Determine the (X, Y) coordinate at the center of the cell enclosing the given text.  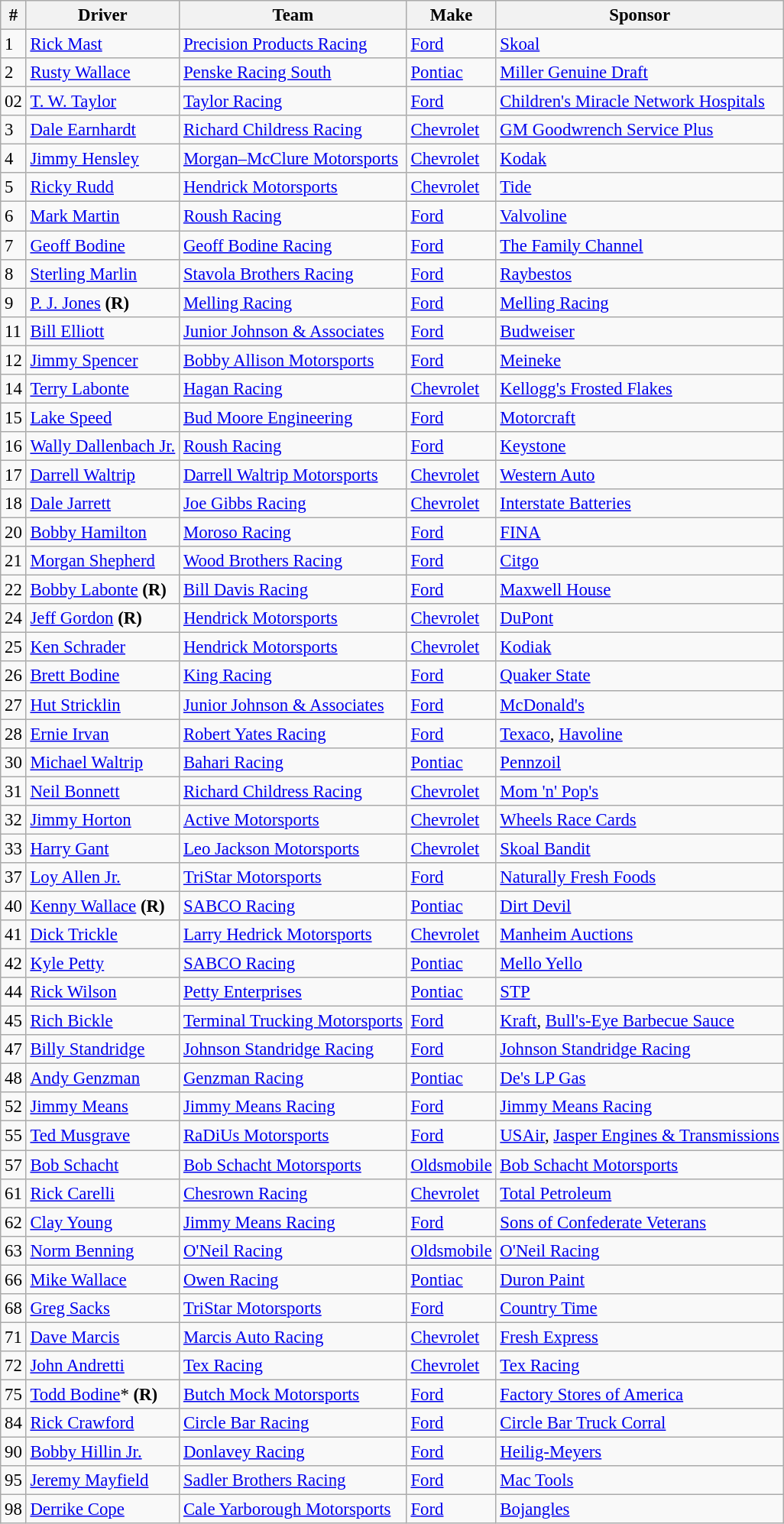
Wood Brothers Racing (293, 561)
Kodiak (640, 647)
Norm Benning (102, 1250)
5 (14, 187)
Robert Yates Racing (293, 734)
33 (14, 848)
Greg Sacks (102, 1308)
Taylor Racing (293, 102)
Kraft, Bull's-Eye Barbecue Sauce (640, 1021)
8 (14, 274)
Bobby Labonte (R) (102, 590)
45 (14, 1021)
Bobby Hillin Jr. (102, 1452)
95 (14, 1480)
Bill Davis Racing (293, 590)
Jimmy Hensley (102, 159)
DuPont (640, 618)
Hut Stricklin (102, 705)
66 (14, 1279)
Bobby Allison Motorsports (293, 360)
Rick Carelli (102, 1193)
Dale Jarrett (102, 504)
Bojangles (640, 1509)
Bill Elliott (102, 331)
Morgan–McClure Motorsports (293, 159)
Kodak (640, 159)
15 (14, 417)
Active Motorsports (293, 820)
9 (14, 303)
Hagan Racing (293, 389)
Moroso Racing (293, 533)
Rick Wilson (102, 992)
30 (14, 762)
63 (14, 1250)
Joe Gibbs Racing (293, 504)
Meineke (640, 360)
Darrell Waltrip Motorsports (293, 475)
USAir, Jasper Engines & Transmissions (640, 1136)
Clay Young (102, 1222)
68 (14, 1308)
Total Petroleum (640, 1193)
Dave Marcis (102, 1337)
T. W. Taylor (102, 102)
Duron Paint (640, 1279)
3 (14, 130)
Rick Crawford (102, 1423)
Lake Speed (102, 417)
Manheim Auctions (640, 935)
28 (14, 734)
Budweiser (640, 331)
Terry Labonte (102, 389)
Valvoline (640, 216)
40 (14, 906)
De's LP Gas (640, 1078)
Circle Bar Racing (293, 1423)
Rick Mast (102, 44)
Precision Products Racing (293, 44)
Billy Standridge (102, 1049)
Rusty Wallace (102, 73)
Donlavey Racing (293, 1452)
7 (14, 245)
Loy Allen Jr. (102, 877)
Jimmy Horton (102, 820)
16 (14, 446)
Butch Mock Motorsports (293, 1394)
Naturally Fresh Foods (640, 877)
6 (14, 216)
4 (14, 159)
Geoff Bodine (102, 245)
Kenny Wallace (R) (102, 906)
Mike Wallace (102, 1279)
62 (14, 1222)
Sadler Brothers Racing (293, 1480)
Team (293, 15)
Derrike Cope (102, 1509)
71 (14, 1337)
Darrell Waltrip (102, 475)
Mac Tools (640, 1480)
84 (14, 1423)
17 (14, 475)
FINA (640, 533)
Maxwell House (640, 590)
P. J. Jones (R) (102, 303)
18 (14, 504)
Tide (640, 187)
25 (14, 647)
12 (14, 360)
Leo Jackson Motorsports (293, 848)
RaDiUs Motorsports (293, 1136)
Jimmy Means (102, 1107)
Western Auto (640, 475)
Penske Racing South (293, 73)
22 (14, 590)
Children's Miracle Network Hospitals (640, 102)
Kellogg's Frosted Flakes (640, 389)
Cale Yarborough Motorsports (293, 1509)
Marcis Auto Racing (293, 1337)
02 (14, 102)
Chesrown Racing (293, 1193)
Dirt Devil (640, 906)
Dale Earnhardt (102, 130)
Ken Schrader (102, 647)
75 (14, 1394)
Skoal Bandit (640, 848)
Kyle Petty (102, 964)
Stavola Brothers Racing (293, 274)
Jeff Gordon (R) (102, 618)
Dick Trickle (102, 935)
61 (14, 1193)
Jimmy Spencer (102, 360)
Michael Waltrip (102, 762)
48 (14, 1078)
Ted Musgrave (102, 1136)
32 (14, 820)
Make (451, 15)
Heilig-Meyers (640, 1452)
2 (14, 73)
90 (14, 1452)
Bob Schacht (102, 1165)
Raybestos (640, 274)
Larry Hedrick Motorsports (293, 935)
Sponsor (640, 15)
Skoal (640, 44)
Genzman Racing (293, 1078)
1 (14, 44)
21 (14, 561)
Ernie Irvan (102, 734)
31 (14, 791)
Miller Genuine Draft (640, 73)
Interstate Batteries (640, 504)
Bud Moore Engineering (293, 417)
Petty Enterprises (293, 992)
11 (14, 331)
Mello Yello (640, 964)
John Andretti (102, 1366)
41 (14, 935)
52 (14, 1107)
McDonald's (640, 705)
Ricky Rudd (102, 187)
STP (640, 992)
44 (14, 992)
Factory Stores of America (640, 1394)
Bobby Hamilton (102, 533)
42 (14, 964)
55 (14, 1136)
Country Time (640, 1308)
The Family Channel (640, 245)
Wally Dallenbach Jr. (102, 446)
# (14, 15)
Geoff Bodine Racing (293, 245)
Pennzoil (640, 762)
Citgo (640, 561)
26 (14, 676)
Harry Gant (102, 848)
King Racing (293, 676)
Motorcraft (640, 417)
GM Goodwrench Service Plus (640, 130)
Jeremy Mayfield (102, 1480)
Keystone (640, 446)
Quaker State (640, 676)
Wheels Race Cards (640, 820)
20 (14, 533)
Andy Genzman (102, 1078)
24 (14, 618)
Rich Bickle (102, 1021)
Morgan Shepherd (102, 561)
Brett Bodine (102, 676)
98 (14, 1509)
Neil Bonnett (102, 791)
Texaco, Havoline (640, 734)
Terminal Trucking Motorsports (293, 1021)
Todd Bodine* (R) (102, 1394)
Mom 'n' Pop's (640, 791)
Driver (102, 15)
27 (14, 705)
47 (14, 1049)
Owen Racing (293, 1279)
Fresh Express (640, 1337)
Sterling Marlin (102, 274)
14 (14, 389)
Bahari Racing (293, 762)
72 (14, 1366)
Sons of Confederate Veterans (640, 1222)
57 (14, 1165)
Mark Martin (102, 216)
Circle Bar Truck Corral (640, 1423)
37 (14, 877)
